Return the (x, y) coordinate for the center point of the cell that contains the specified text.  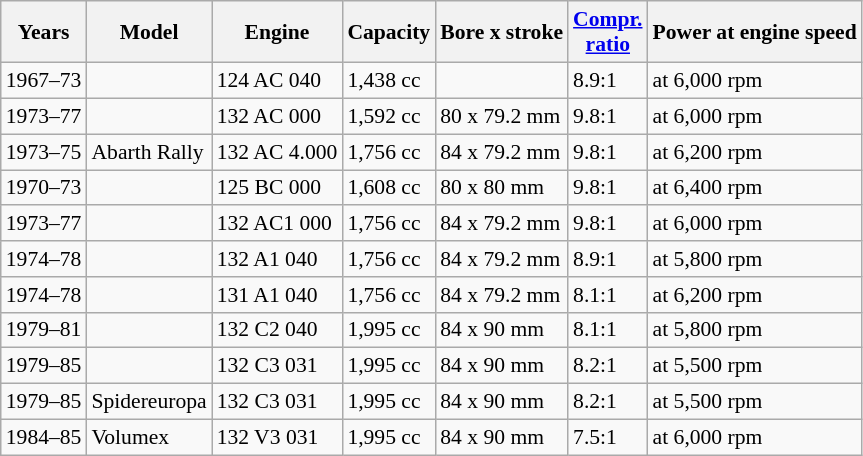
132 C2 040 (278, 330)
Bore x stroke (502, 32)
132 AC 4.000 (278, 152)
1,592 cc (388, 117)
125 BC 000 (278, 188)
80 x 80 mm (502, 188)
at 6,400 rpm (755, 188)
80 x 79.2 mm (502, 117)
1967–73 (44, 81)
1973–75 (44, 152)
Capacity (388, 32)
Power at engine speed (755, 32)
7.5:1 (608, 437)
1979–81 (44, 330)
Model (148, 32)
Years (44, 32)
Engine (278, 32)
132 AC1 000 (278, 224)
131 A1 040 (278, 295)
132 V3 031 (278, 437)
Volumex (148, 437)
1,608 cc (388, 188)
Abarth Rally (148, 152)
132 AC 000 (278, 117)
124 AC 040 (278, 81)
132 A1 040 (278, 259)
1970–73 (44, 188)
1984–85 (44, 437)
Spidereuropa (148, 402)
1,438 cc (388, 81)
Compr.ratio (608, 32)
